Detect which cell encompasses the target text, then output its (X, Y) center coordinate. 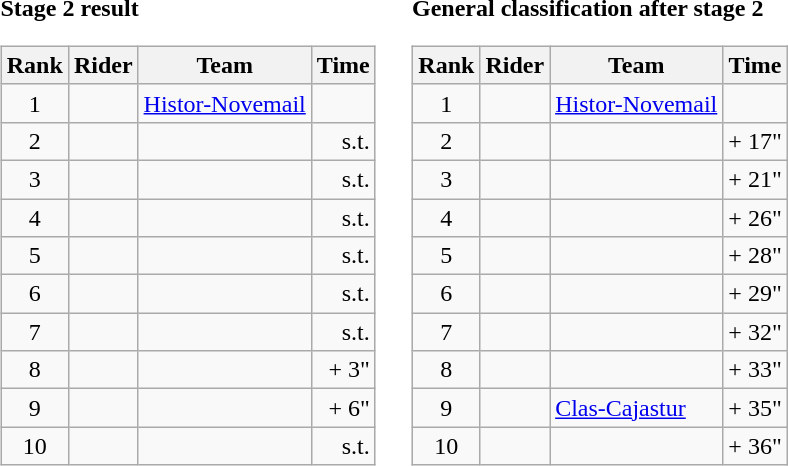
+ 26" (755, 217)
+ 33" (755, 370)
+ 36" (755, 446)
+ 17" (755, 141)
+ 29" (755, 294)
+ 28" (755, 256)
+ 6" (343, 408)
Clas-Cajastur (636, 408)
+ 32" (755, 332)
+ 35" (755, 408)
+ 21" (755, 179)
+ 3" (343, 370)
